From the cell containing the given text, extract its center point as [x, y] coordinate. 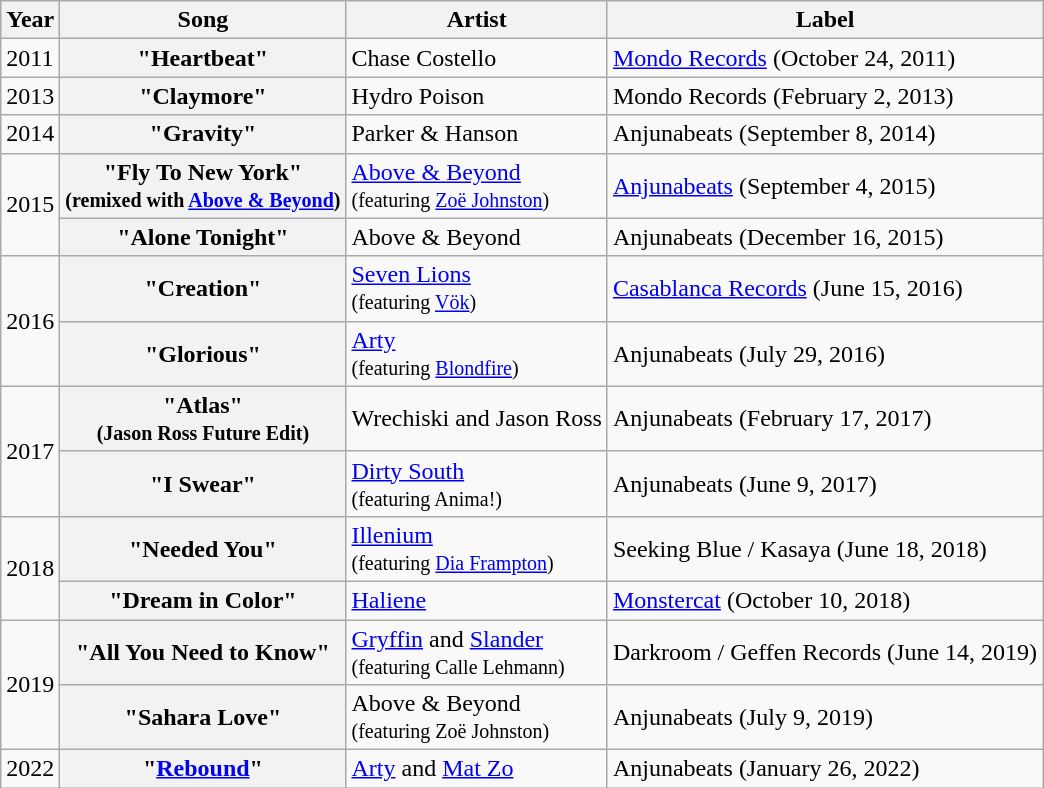
"Dream in Color" [203, 600]
"Heartbeat" [203, 58]
Anjunabeats (September 4, 2015) [824, 186]
"All You Need to Know" [203, 652]
2013 [30, 96]
Illenium (featuring Dia Frampton) [476, 548]
Anjunabeats (July 29, 2016) [824, 354]
Arty(featuring Blondfire) [476, 354]
Seeking Blue / Kasaya (June 18, 2018) [824, 548]
2015 [30, 204]
Anjunabeats (July 9, 2019) [824, 718]
Parker & Hanson [476, 134]
Label [824, 20]
Seven Lions(featuring Vök) [476, 288]
"Creation" [203, 288]
Dirty South(featuring Anima!) [476, 484]
"Rebound" [203, 769]
Casablanca Records (June 15, 2016) [824, 288]
Haliene [476, 600]
Anjunabeats (January 26, 2022) [824, 769]
Above & Beyond [476, 237]
Mondo Records (October 24, 2011) [824, 58]
Anjunabeats (December 16, 2015) [824, 237]
"Gravity" [203, 134]
"Claymore" [203, 96]
"Sahara Love" [203, 718]
Gryffin and Slander (featuring Calle Lehmann) [476, 652]
2014 [30, 134]
Darkroom / Geffen Records (June 14, 2019) [824, 652]
2016 [30, 321]
2017 [30, 451]
"Glorious" [203, 354]
Anjunabeats (June 9, 2017) [824, 484]
Monstercat (October 10, 2018) [824, 600]
2018 [30, 568]
Wrechiski and Jason Ross [476, 418]
Arty and Mat Zo [476, 769]
"Alone Tonight" [203, 237]
Artist [476, 20]
"Atlas"(Jason Ross Future Edit) [203, 418]
"Fly To New York"(remixed with Above & Beyond) [203, 186]
Anjunabeats (February 17, 2017) [824, 418]
"Needed You" [203, 548]
Year [30, 20]
2019 [30, 685]
Chase Costello [476, 58]
2011 [30, 58]
Mondo Records (February 2, 2013) [824, 96]
Song [203, 20]
Anjunabeats (September 8, 2014) [824, 134]
Hydro Poison [476, 96]
2022 [30, 769]
Above & Beyond (featuring Zoë Johnston) [476, 718]
"I Swear" [203, 484]
Above & Beyond(featuring Zoë Johnston) [476, 186]
